Identify which cell holds the provided text, then report its [X, Y] central coordinate. 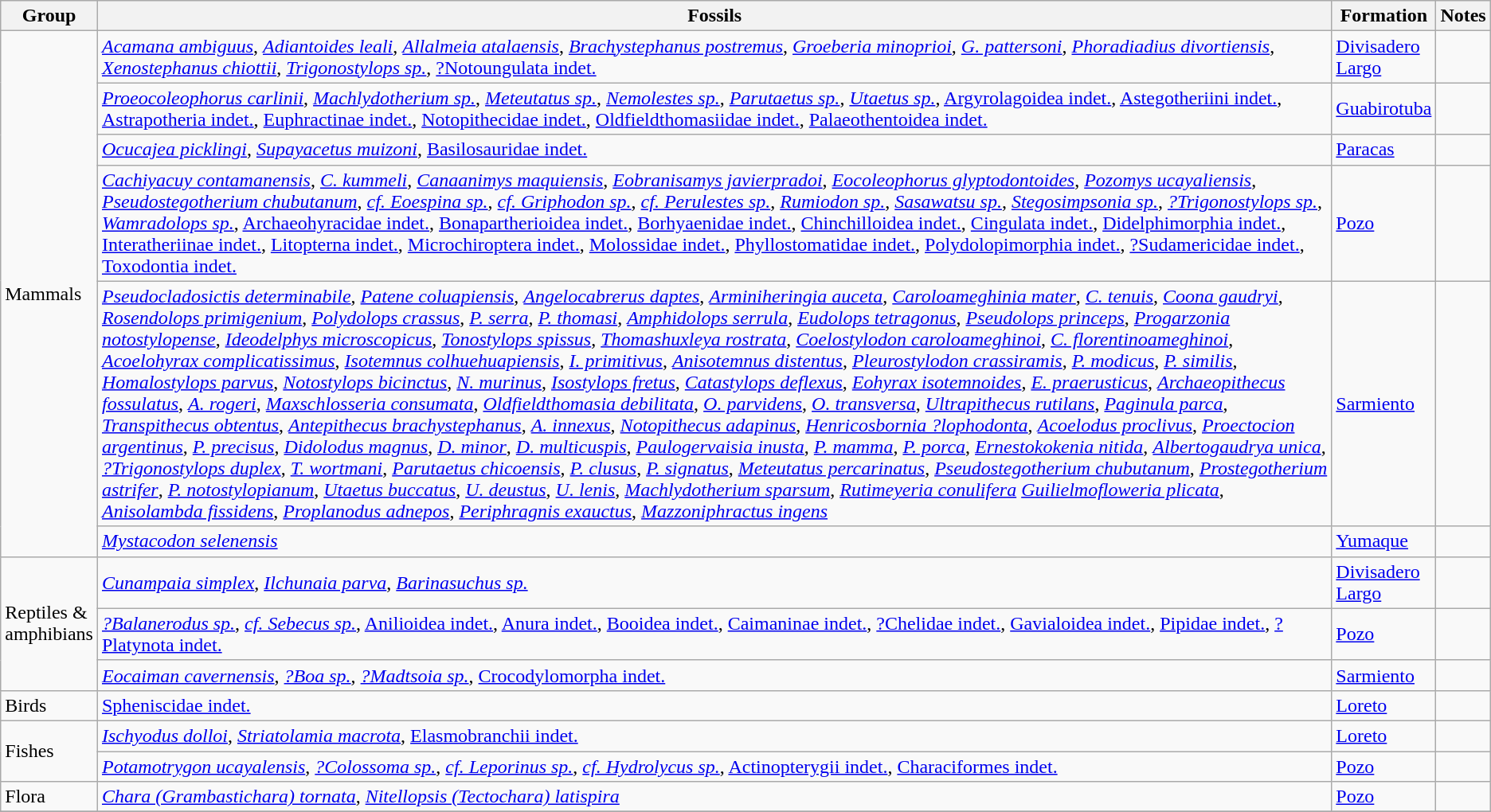
Potamotrygon ucayalensis, ?Colossoma sp., cf. Leporinus sp., cf. Hydrolycus sp., Actinopterygii indet., Characiformes indet. [714, 767]
Spheniscidae indet. [714, 705]
Reptiles &amphibians [49, 623]
Mammals [49, 294]
Ocucajea picklingi, Supayacetus muizoni, Basilosauridae indet. [714, 150]
Ischyodus dolloi, Striatolamia macrota, Elasmobranchii indet. [714, 736]
Group [49, 16]
Birds [49, 705]
Yumaque [1384, 541]
Cunampaia simplex, Ilchunaia parva, Barinasuchus sp. [714, 583]
Notes [1463, 16]
Fossils [714, 16]
Flora [49, 797]
Chara (Grambastichara) tornata, Nitellopsis (Tectochara) latispira [714, 797]
Fishes [49, 751]
Formation [1384, 16]
Mystacodon selenensis [714, 541]
Eocaiman cavernensis, ?Boa sp., ?Madtsoia sp., Crocodylomorpha indet. [714, 675]
Paracas [1384, 150]
Guabirotuba [1384, 108]
